Search for the cell housing the specified text and yield its (X, Y) center coordinate. 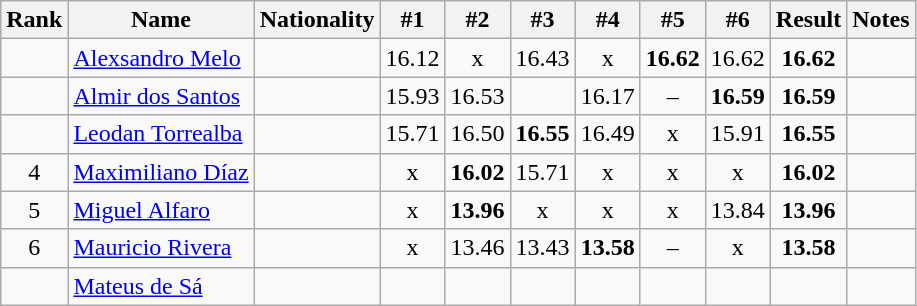
15.93 (412, 96)
Alexsandro Melo (161, 58)
5 (34, 210)
Notes (881, 20)
13.84 (738, 210)
16.12 (412, 58)
Nationality (317, 20)
13.46 (478, 248)
#3 (542, 20)
16.49 (608, 134)
Name (161, 20)
Mateus de Sá (161, 286)
Result (808, 20)
#5 (672, 20)
Rank (34, 20)
4 (34, 172)
Mauricio Rivera (161, 248)
16.43 (542, 58)
Almir dos Santos (161, 96)
6 (34, 248)
#6 (738, 20)
16.53 (478, 96)
13.43 (542, 248)
Miguel Alfaro (161, 210)
15.91 (738, 134)
Maximiliano Díaz (161, 172)
16.50 (478, 134)
#4 (608, 20)
#2 (478, 20)
16.17 (608, 96)
Leodan Torrealba (161, 134)
#1 (412, 20)
